Return the (x, y) coordinate for the center point of the cell that contains the specified text.  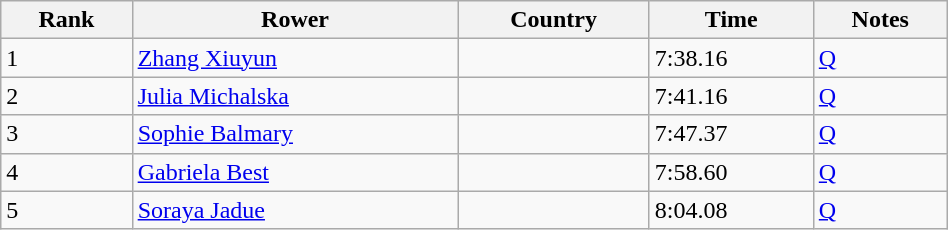
Rank (66, 20)
Gabriela Best (295, 172)
Time (731, 20)
7:41.16 (731, 96)
7:47.37 (731, 134)
7:58.60 (731, 172)
2 (66, 96)
5 (66, 210)
1 (66, 58)
Rower (295, 20)
8:04.08 (731, 210)
Zhang Xiuyun (295, 58)
4 (66, 172)
7:38.16 (731, 58)
Julia Michalska (295, 96)
Country (554, 20)
Notes (880, 20)
Soraya Jadue (295, 210)
3 (66, 134)
Sophie Balmary (295, 134)
